Pinpoint the cell where the given text exists, returning its (x, y) midpoint coordinate. 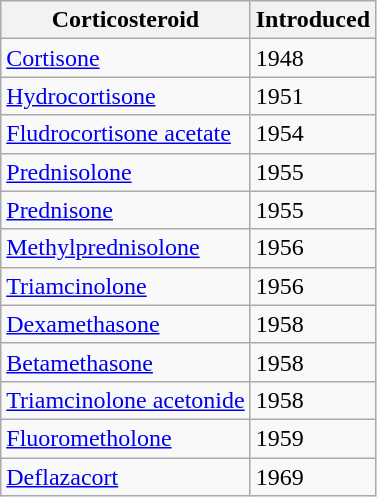
Betamethasone (126, 362)
Fluorometholone (126, 438)
1959 (312, 438)
1948 (312, 58)
Triamcinolone acetonide (126, 400)
1954 (312, 134)
Deflazacort (126, 477)
Methylprednisolone (126, 248)
Triamcinolone (126, 286)
Prednisone (126, 210)
Dexamethasone (126, 324)
Corticosteroid (126, 20)
Fludrocortisone acetate (126, 134)
Introduced (312, 20)
Prednisolone (126, 172)
Hydrocortisone (126, 96)
Cortisone (126, 58)
1969 (312, 477)
1951 (312, 96)
